From the cell containing the given text, extract its center point as [X, Y] coordinate. 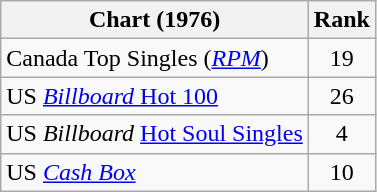
19 [342, 58]
US Cash Box [155, 172]
26 [342, 96]
4 [342, 134]
US Billboard Hot 100 [155, 96]
10 [342, 172]
Canada Top Singles (RPM) [155, 58]
US Billboard Hot Soul Singles [155, 134]
Chart (1976) [155, 20]
Rank [342, 20]
